From the cell containing the given text, extract its center point as (x, y) coordinate. 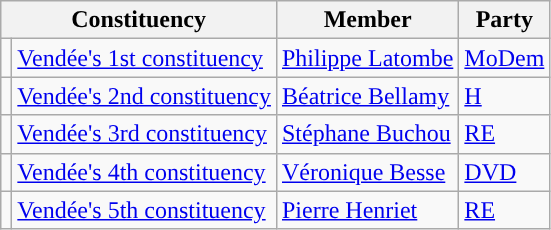
Pierre Henriet (367, 210)
Véronique Besse (367, 172)
H (504, 96)
Member (367, 20)
Vendée's 5th constituency (144, 210)
Stéphane Buchou (367, 134)
DVD (504, 172)
Vendée's 4th constituency (144, 172)
MoDem (504, 58)
Vendée's 3rd constituency (144, 134)
Vendée's 1st constituency (144, 58)
Party (504, 20)
Béatrice Bellamy (367, 96)
Vendée's 2nd constituency (144, 96)
Philippe Latombe (367, 58)
Constituency (139, 20)
